Search for the cell housing the specified text and yield its (x, y) center coordinate. 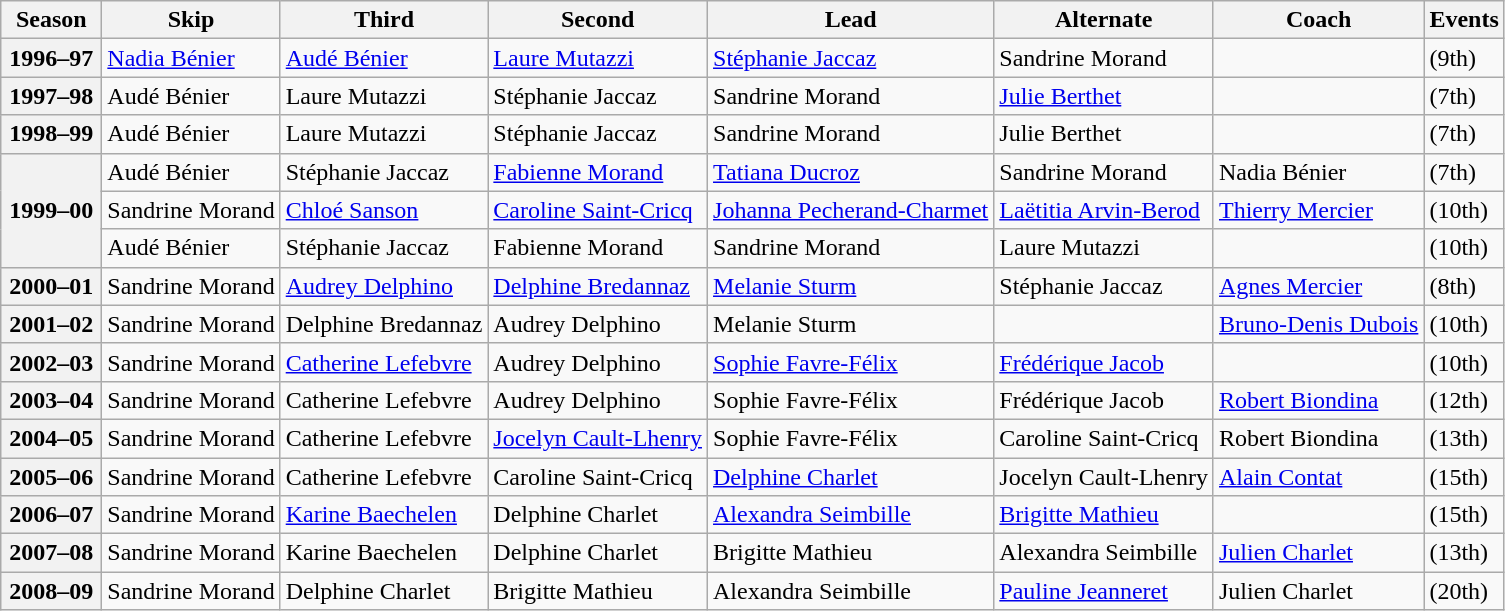
Events (1464, 20)
(20th) (1464, 591)
Pauline Jeanneret (1104, 591)
2006–07 (52, 515)
(12th) (1464, 400)
Third (384, 20)
Tatiana Ducroz (851, 172)
Second (598, 20)
Bruno-Denis Dubois (1318, 324)
Alain Contat (1318, 477)
(8th) (1464, 286)
2001–02 (52, 324)
2002–03 (52, 362)
Agnes Mercier (1318, 286)
2008–09 (52, 591)
2005–06 (52, 477)
1997–98 (52, 96)
Season (52, 20)
Lead (851, 20)
Thierry Mercier (1318, 210)
Johanna Pecherand-Charmet (851, 210)
Alternate (1104, 20)
2004–05 (52, 438)
Skip (191, 20)
(9th) (1464, 58)
Coach (1318, 20)
1996–97 (52, 58)
Laëtitia Arvin-Berod (1104, 210)
2000–01 (52, 286)
Chloé Sanson (384, 210)
2003–04 (52, 400)
1998–99 (52, 134)
2007–08 (52, 553)
1999–00 (52, 210)
